Extract the [x, y] coordinate from the center of the cell holding the provided text.  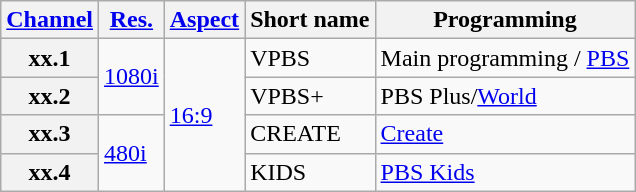
PBS Kids [505, 172]
1080i [132, 77]
480i [132, 153]
VPBS+ [310, 96]
VPBS [310, 58]
xx.3 [50, 134]
xx.2 [50, 96]
Programming [505, 20]
xx.4 [50, 172]
Create [505, 134]
Main programming / PBS [505, 58]
PBS Plus/World [505, 96]
CREATE [310, 134]
Short name [310, 20]
Aspect [204, 20]
16:9 [204, 115]
Res. [132, 20]
Channel [50, 20]
xx.1 [50, 58]
KIDS [310, 172]
